Provide the (X, Y) coordinate of the cell's center where the given text is located.  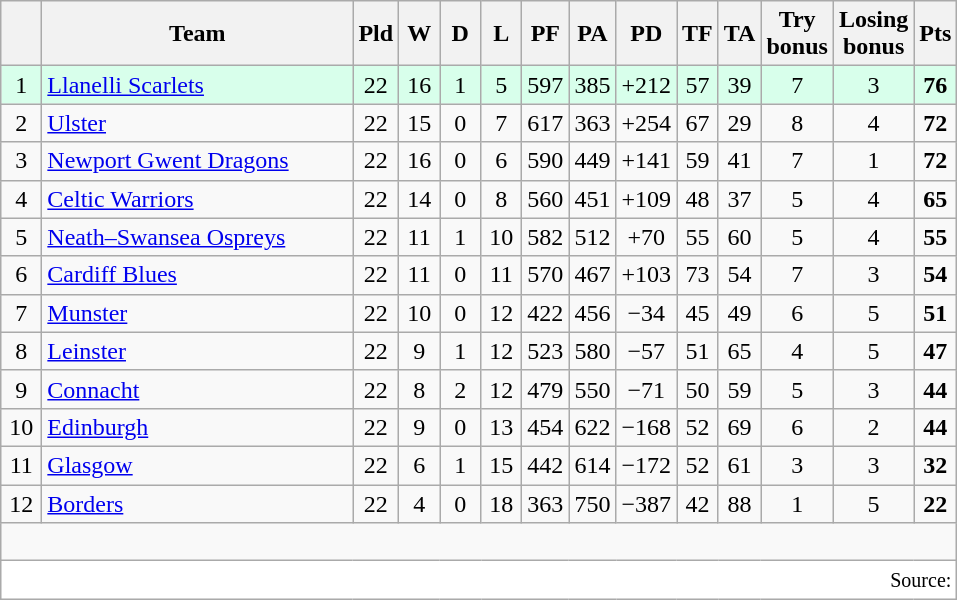
42 (698, 503)
+103 (646, 275)
88 (740, 503)
614 (592, 465)
449 (592, 161)
+109 (646, 199)
479 (546, 389)
+212 (646, 85)
−71 (646, 389)
W (420, 34)
+141 (646, 161)
29 (740, 123)
Newport Gwent Dragons (198, 161)
467 (592, 275)
Pld (376, 34)
76 (936, 85)
L (502, 34)
582 (546, 237)
Connacht (198, 389)
Losing bonus (873, 34)
PD (646, 34)
61 (740, 465)
PF (546, 34)
Team (198, 34)
60 (740, 237)
−172 (646, 465)
570 (546, 275)
Neath–Swansea Ospreys (198, 237)
TF (698, 34)
37 (740, 199)
67 (698, 123)
14 (420, 199)
590 (546, 161)
32 (936, 465)
750 (592, 503)
D (460, 34)
Llanelli Scarlets (198, 85)
50 (698, 389)
Glasgow (198, 465)
Leinster (198, 351)
48 (698, 199)
451 (592, 199)
442 (546, 465)
49 (740, 313)
622 (592, 427)
−387 (646, 503)
456 (592, 313)
550 (592, 389)
597 (546, 85)
13 (502, 427)
454 (546, 427)
39 (740, 85)
617 (546, 123)
−168 (646, 427)
+254 (646, 123)
TA (740, 34)
Edinburgh (198, 427)
Celtic Warriors (198, 199)
73 (698, 275)
Borders (198, 503)
Pts (936, 34)
580 (592, 351)
Ulster (198, 123)
57 (698, 85)
512 (592, 237)
−34 (646, 313)
523 (546, 351)
−57 (646, 351)
560 (546, 199)
Cardiff Blues (198, 275)
18 (502, 503)
+70 (646, 237)
47 (936, 351)
422 (546, 313)
Source: (479, 580)
PA (592, 34)
Munster (198, 313)
69 (740, 427)
385 (592, 85)
Try bonus (797, 34)
45 (698, 313)
41 (740, 161)
